Return the [x, y] coordinate for the center point of the cell that contains the specified text.  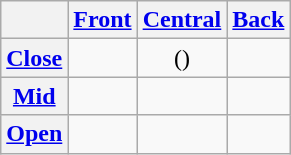
() [182, 58]
Central [182, 20]
Mid [34, 96]
Close [34, 58]
Open [34, 134]
Back [258, 20]
Front [102, 20]
